Scan for the cell matching the given text and deliver its (x, y) coordinate at center. 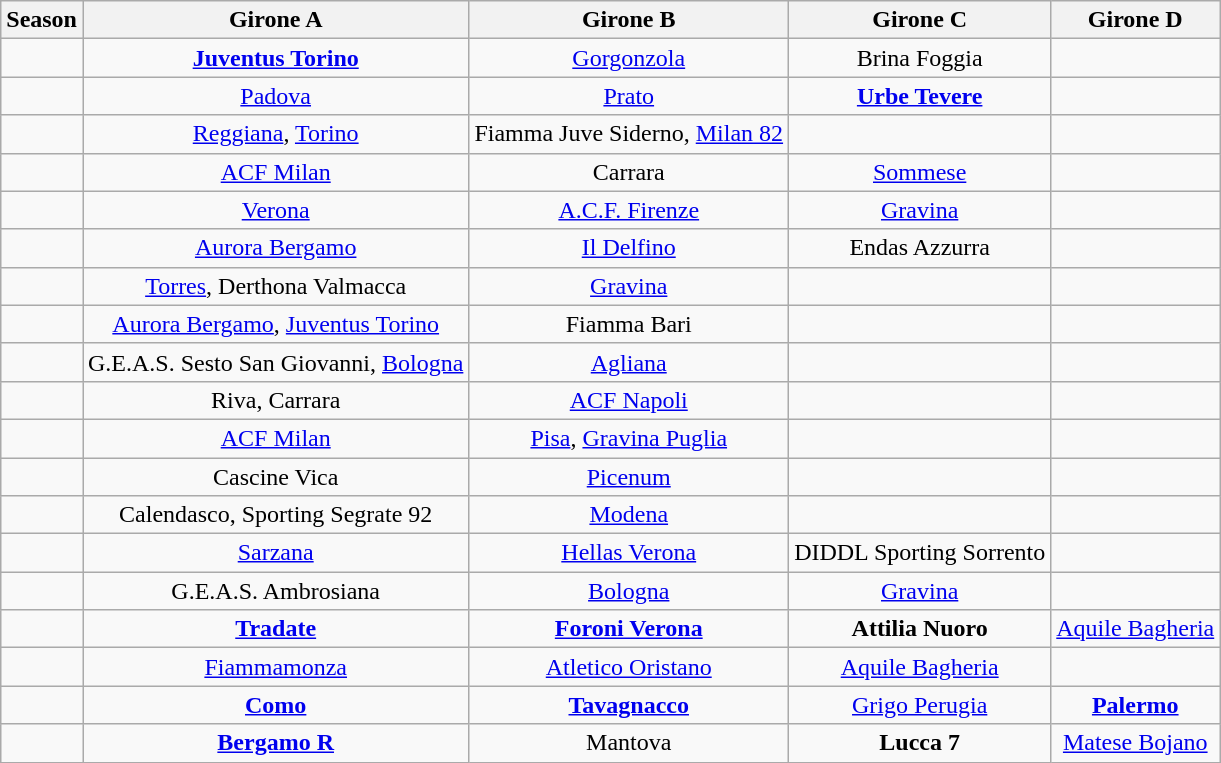
Girone C (920, 20)
Season (42, 20)
A.C.F. Firenze (629, 210)
Fiamma Juve Siderno, Milan 82 (629, 134)
Foroni Verona (629, 629)
Sarzana (275, 553)
Juventus Torino (275, 58)
Girone A (275, 20)
Fiamma Bari (629, 324)
Il Delfino (629, 248)
Grigo Perugia (920, 705)
Tradate (275, 629)
DIDDL Sporting Sorrento (920, 553)
G.E.A.S. Sesto San Giovanni, Bologna (275, 362)
Girone D (1136, 20)
Brina Foggia (920, 58)
G.E.A.S. Ambrosiana (275, 591)
Atletico Oristano (629, 667)
Bologna (629, 591)
Cascine Vica (275, 477)
Carrara (629, 172)
Palermo (1136, 705)
Aurora Bergamo, Juventus Torino (275, 324)
Prato (629, 96)
Picenum (629, 477)
Agliana (629, 362)
Bergamo R (275, 743)
Pisa, Gravina Puglia (629, 438)
Aurora Bergamo (275, 248)
Tavagnacco (629, 705)
Attilia Nuoro (920, 629)
Calendasco, Sporting Segrate 92 (275, 515)
Lucca 7 (920, 743)
Girone B (629, 20)
Gorgonzola (629, 58)
Padova (275, 96)
Modena (629, 515)
Matese Bojano (1136, 743)
ACF Napoli (629, 400)
Mantova (629, 743)
Sommese (920, 172)
Torres, Derthona Valmacca (275, 286)
Urbe Tevere (920, 96)
Fiammamonza (275, 667)
Reggiana, Torino (275, 134)
Hellas Verona (629, 553)
Verona (275, 210)
Riva, Carrara (275, 400)
Endas Azzurra (920, 248)
Como (275, 705)
